Scan for the cell matching the given text and deliver its [x, y] coordinate at center. 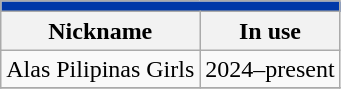
2024–present [270, 69]
Nickname [100, 31]
Alas Pilipinas Girls [100, 69]
In use [270, 31]
